Locate the cell with the specified text and output its [X, Y] center coordinate. 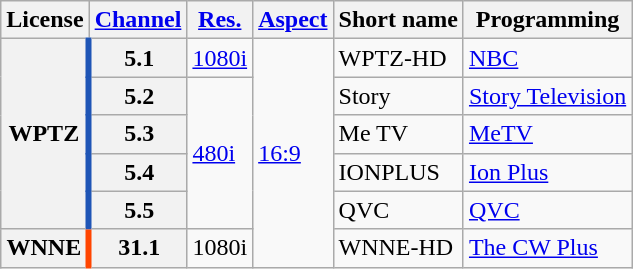
5.5 [138, 210]
Aspect [293, 20]
Ion Plus [547, 172]
Story Television [547, 96]
MeTV [547, 134]
31.1 [138, 248]
WPTZ-HD [398, 58]
5.2 [138, 96]
5.1 [138, 58]
WNNE [45, 248]
Short name [398, 20]
Channel [138, 20]
5.4 [138, 172]
480i [220, 153]
5.3 [138, 134]
Programming [547, 20]
Story [398, 96]
NBC [547, 58]
License [45, 20]
IONPLUS [398, 172]
WPTZ [45, 134]
The CW Plus [547, 248]
Me TV [398, 134]
WNNE-HD [398, 248]
16:9 [293, 153]
Res. [220, 20]
